Identify which cell holds the provided text, then report its [x, y] central coordinate. 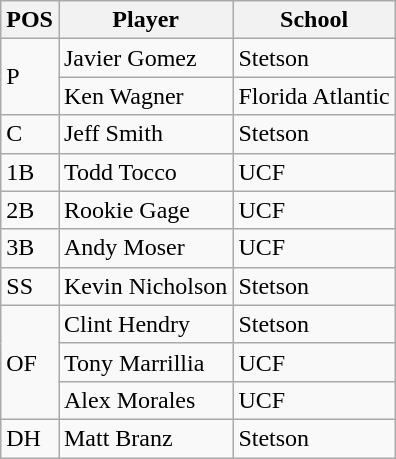
C [30, 134]
Rookie Gage [145, 210]
1B [30, 172]
POS [30, 20]
Alex Morales [145, 400]
Florida Atlantic [314, 96]
Ken Wagner [145, 96]
Jeff Smith [145, 134]
Javier Gomez [145, 58]
P [30, 77]
Andy Moser [145, 248]
Player [145, 20]
Tony Marrillia [145, 362]
School [314, 20]
Kevin Nicholson [145, 286]
2B [30, 210]
Todd Tocco [145, 172]
3B [30, 248]
Clint Hendry [145, 324]
DH [30, 438]
Matt Branz [145, 438]
SS [30, 286]
OF [30, 362]
